Find where the given text appears and provide that cell's center as [x, y] coordinate. 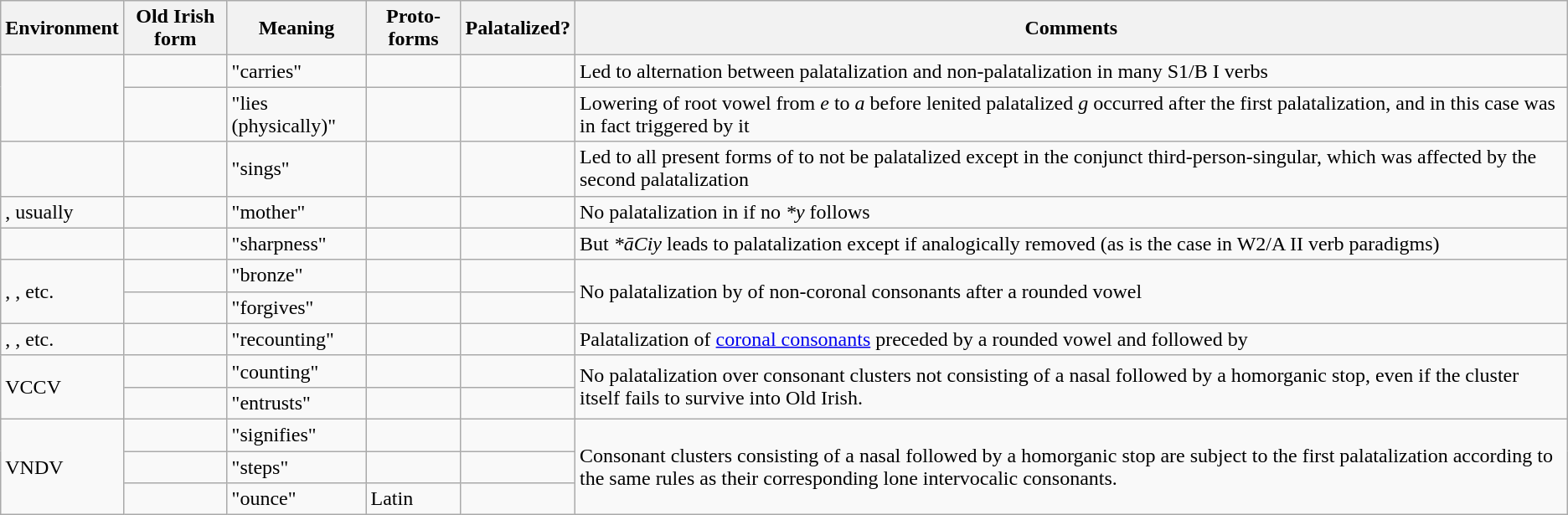
"sharpness" [297, 244]
"steps" [297, 466]
VNDV [62, 466]
"bronze" [297, 276]
Palatalized? [518, 28]
No palatalization in if no *y follows [1070, 212]
"signifies" [297, 435]
Led to all present forms of to not be palatalized except in the conjunct third-person-singular, which was affected by the second palatalization [1070, 169]
"ounce" [297, 499]
Latin [414, 499]
Proto-forms [414, 28]
No palatalization by of non-coronal consonants after a rounded vowel [1070, 291]
Environment [62, 28]
"mother" [297, 212]
"entrusts" [297, 403]
Led to alternation between palatalization and non-palatalization in many S1/B I verbs [1070, 71]
Meaning [297, 28]
But *āCiy leads to palatalization except if analogically removed (as is the case in W2/A II verb paradigms) [1070, 244]
VCCV [62, 387]
"carries" [297, 71]
"forgives" [297, 307]
"sings" [297, 169]
Old Irish form [175, 28]
"recounting" [297, 339]
"lies (physically)" [297, 114]
Comments [1070, 28]
, usually [62, 212]
Palatalization of coronal consonants preceded by a rounded vowel and followed by [1070, 339]
Lowering of root vowel from e to a before lenited palatalized g occurred after the first palatalization, and in this case was in fact triggered by it [1070, 114]
"counting" [297, 371]
